From the cell containing the given text, extract its center point as (x, y) coordinate. 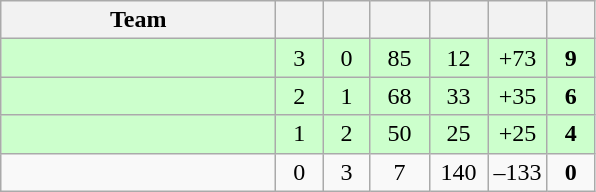
7 (400, 172)
33 (458, 96)
6 (570, 96)
85 (400, 58)
4 (570, 134)
25 (458, 134)
Team (138, 20)
68 (400, 96)
+25 (518, 134)
12 (458, 58)
+35 (518, 96)
140 (458, 172)
–133 (518, 172)
9 (570, 58)
+73 (518, 58)
50 (400, 134)
